Return [x, y] of the center of cell containing provided text 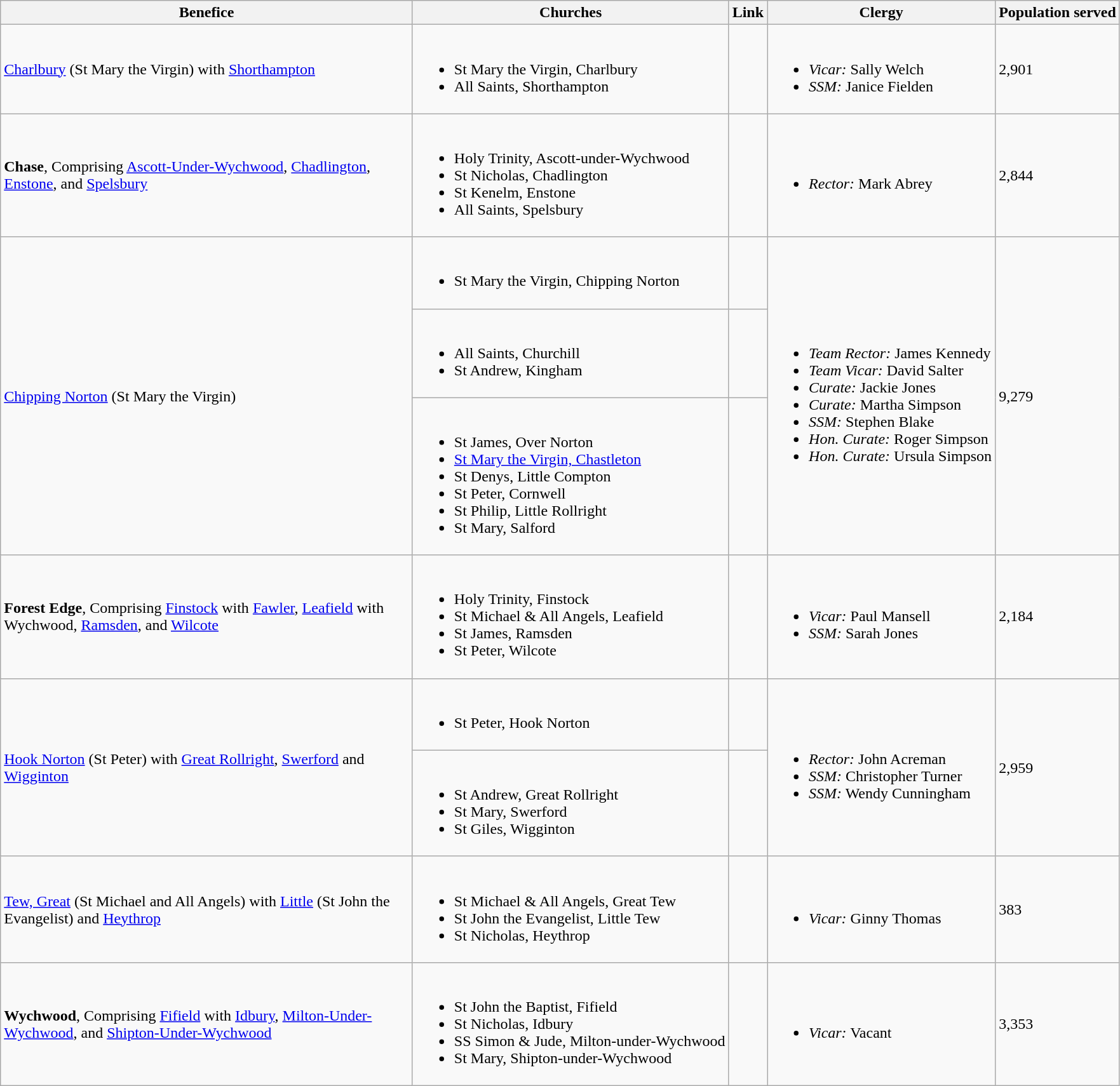
Rector: Mark Abrey [882, 175]
Vicar: Ginny Thomas [882, 909]
Charlbury (St Mary the Virgin) with Shorthampton [207, 69]
Clergy [882, 13]
St James, Over NortonSt Mary the Virgin, ChastletonSt Denys, Little ComptonSt Peter, CornwellSt Philip, Little RollrightSt Mary, Salford [570, 476]
Vicar: Paul MansellSSM: Sarah Jones [882, 617]
Vicar: Sally WelchSSM: Janice Fielden [882, 69]
Holy Trinity, Ascott-under-WychwoodSt Nicholas, ChadlingtonSt Kenelm, EnstoneAll Saints, Spelsbury [570, 175]
St Mary the Virgin, Chipping Norton [570, 273]
Link [748, 13]
2,901 [1058, 69]
St Andrew, Great RollrightSt Mary, SwerfordSt Giles, Wigginton [570, 803]
2,844 [1058, 175]
All Saints, ChurchillSt Andrew, Kingham [570, 353]
383 [1058, 909]
Chipping Norton (St Mary the Virgin) [207, 396]
Churches [570, 13]
Forest Edge, Comprising Finstock with Fawler, Leafield with Wychwood, Ramsden, and Wilcote [207, 617]
Hook Norton (St Peter) with Great Rollright, Swerford and Wigginton [207, 767]
3,353 [1058, 1024]
Population served [1058, 13]
Chase, Comprising Ascott-Under-Wychwood, Chadlington, Enstone, and Spelsbury [207, 175]
9,279 [1058, 396]
2,959 [1058, 767]
Rector: John AcremanSSM: Christopher TurnerSSM: Wendy Cunningham [882, 767]
Holy Trinity, FinstockSt Michael & All Angels, LeafieldSt James, RamsdenSt Peter, Wilcote [570, 617]
Vicar: Vacant [882, 1024]
St Michael & All Angels, Great TewSt John the Evangelist, Little TewSt Nicholas, Heythrop [570, 909]
2,184 [1058, 617]
Tew, Great (St Michael and All Angels) with Little (St John the Evangelist) and Heythrop [207, 909]
St John the Baptist, FifieldSt Nicholas, IdburySS Simon & Jude, Milton-under-WychwoodSt Mary, Shipton-under-Wychwood [570, 1024]
St Peter, Hook Norton [570, 714]
St Mary the Virgin, CharlburyAll Saints, Shorthampton [570, 69]
Wychwood, Comprising Fifield with Idbury, Milton-Under-Wychwood, and Shipton-Under-Wychwood [207, 1024]
Benefice [207, 13]
